Find where the given text appears and provide that cell's center as [x, y] coordinate. 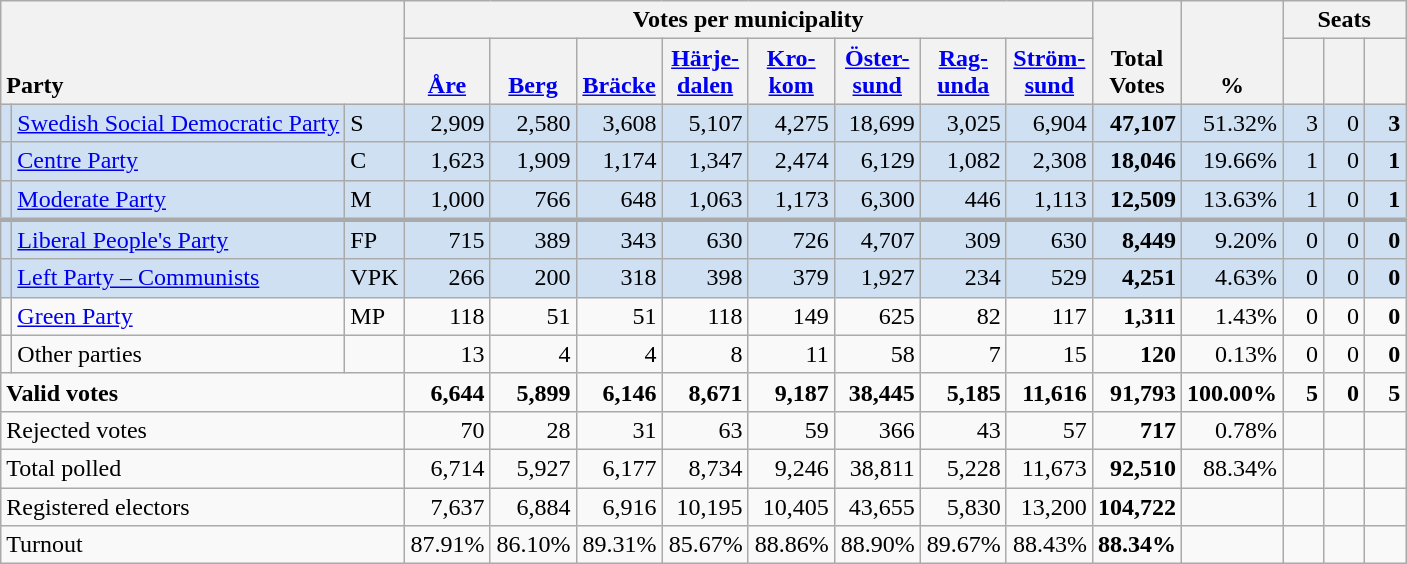
Centre Party [178, 161]
0.78% [1232, 430]
234 [963, 278]
47,107 [1136, 123]
% [1232, 52]
13.63% [1232, 200]
13 [447, 354]
S [374, 123]
59 [791, 430]
2,580 [533, 123]
1,113 [1049, 200]
12,509 [1136, 200]
715 [447, 240]
309 [963, 240]
120 [1136, 354]
58 [877, 354]
31 [619, 430]
57 [1049, 430]
1,082 [963, 161]
648 [619, 200]
343 [619, 240]
4,707 [877, 240]
Åre [447, 72]
5,185 [963, 392]
200 [533, 278]
88.90% [877, 545]
86.10% [533, 545]
10,405 [791, 507]
Liberal People's Party [178, 240]
9.20% [1232, 240]
149 [791, 316]
379 [791, 278]
70 [447, 430]
1,063 [705, 200]
1,927 [877, 278]
6,177 [619, 468]
625 [877, 316]
91,793 [1136, 392]
88.43% [1049, 545]
11,673 [1049, 468]
6,884 [533, 507]
89.31% [619, 545]
Other parties [178, 354]
4,275 [791, 123]
6,644 [447, 392]
9,187 [791, 392]
446 [963, 200]
7 [963, 354]
1,174 [619, 161]
11 [791, 354]
28 [533, 430]
C [374, 161]
1,909 [533, 161]
8,449 [1136, 240]
398 [705, 278]
717 [1136, 430]
4,251 [1136, 278]
Moderate Party [178, 200]
Swedish Social Democratic Party [178, 123]
5,107 [705, 123]
5,927 [533, 468]
100.00% [1232, 392]
3,608 [619, 123]
1,623 [447, 161]
Rejected votes [202, 430]
63 [705, 430]
1.43% [1232, 316]
Öster- sund [877, 72]
VPK [374, 278]
266 [447, 278]
Ström- sund [1049, 72]
10,195 [705, 507]
8 [705, 354]
6,714 [447, 468]
19.66% [1232, 161]
18,699 [877, 123]
1,347 [705, 161]
82 [963, 316]
Berg [533, 72]
MP [374, 316]
529 [1049, 278]
5,899 [533, 392]
13,200 [1049, 507]
1,173 [791, 200]
15 [1049, 354]
0.13% [1232, 354]
51.32% [1232, 123]
Total polled [202, 468]
318 [619, 278]
Rag- unda [963, 72]
Party [202, 52]
2,308 [1049, 161]
Valid votes [202, 392]
Bräcke [619, 72]
Härje- dalen [705, 72]
89.67% [963, 545]
8,734 [705, 468]
366 [877, 430]
38,811 [877, 468]
2,474 [791, 161]
766 [533, 200]
Seats [1344, 20]
1,311 [1136, 316]
6,916 [619, 507]
92,510 [1136, 468]
Registered electors [202, 507]
38,445 [877, 392]
6,300 [877, 200]
6,146 [619, 392]
FP [374, 240]
18,046 [1136, 161]
85.67% [705, 545]
43 [963, 430]
5,830 [963, 507]
726 [791, 240]
11,616 [1049, 392]
Green Party [178, 316]
6,904 [1049, 123]
9,246 [791, 468]
7,637 [447, 507]
Kro- kom [791, 72]
104,722 [1136, 507]
88.86% [791, 545]
43,655 [877, 507]
6,129 [877, 161]
M [374, 200]
Votes per municipality [748, 20]
389 [533, 240]
3,025 [963, 123]
8,671 [705, 392]
87.91% [447, 545]
4.63% [1232, 278]
117 [1049, 316]
Turnout [202, 545]
1,000 [447, 200]
5,228 [963, 468]
2,909 [447, 123]
Total Votes [1136, 52]
Left Party – Communists [178, 278]
